Determine the (X, Y) coordinate at the center of the cell enclosing the given text.  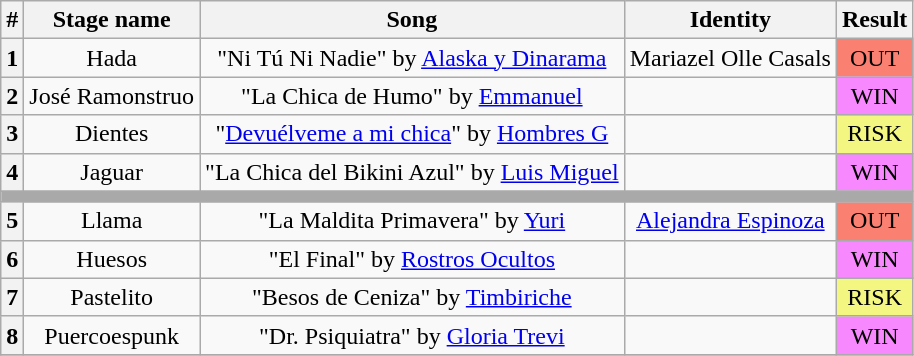
"Dr. Psiquiatra" by Gloria Trevi (412, 335)
Identity (730, 20)
Alejandra Espinoza (730, 221)
Dientes (112, 134)
Stage name (112, 20)
6 (12, 259)
8 (12, 335)
# (12, 20)
Song (412, 20)
Pastelito (112, 297)
Result (874, 20)
"La Maldita Primavera" by Yuri (412, 221)
Puercoespunk (112, 335)
Huesos (112, 259)
2 (12, 96)
Hada (112, 58)
4 (12, 172)
Mariazel Olle Casals (730, 58)
José Ramonstruo (112, 96)
"La Chica de Humo" by Emmanuel (412, 96)
"Ni Tú Ni Nadie" by Alaska y Dinarama (412, 58)
1 (12, 58)
"Devuélveme a mi chica" by Hombres G (412, 134)
5 (12, 221)
7 (12, 297)
"Besos de Ceniza" by Timbiriche (412, 297)
"El Final" by Rostros Ocultos (412, 259)
"La Chica del Bikini Azul" by Luis Miguel (412, 172)
3 (12, 134)
Llama (112, 221)
Jaguar (112, 172)
